Pinpoint the cell where the given text exists, returning its [X, Y] midpoint coordinate. 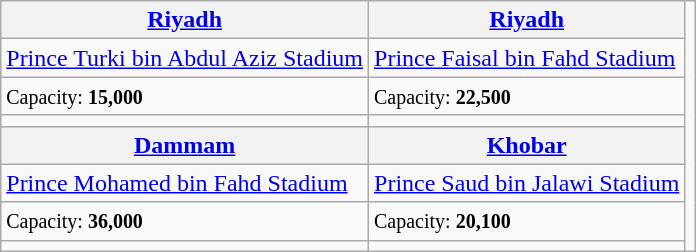
Khobar [527, 145]
Capacity: 36,000 [185, 221]
Capacity: 15,000 [185, 96]
Prince Faisal bin Fahd Stadium [527, 58]
Prince Saud bin Jalawi Stadium [527, 183]
Prince Turki bin Abdul Aziz Stadium [185, 58]
Capacity: 20,100 [527, 221]
Prince Mohamed bin Fahd Stadium [185, 183]
Capacity: 22,500 [527, 96]
Dammam [185, 145]
